Return the (x, y) coordinate for the center point of the cell that contains the specified text.  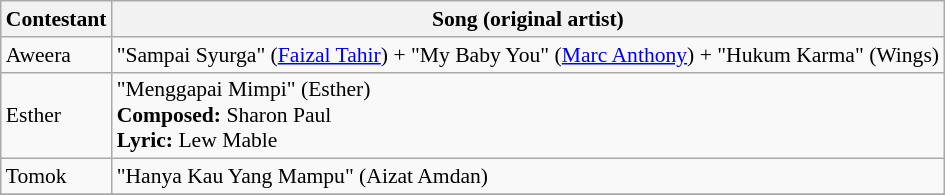
Contestant (56, 19)
"Hanya Kau Yang Mampu" (Aizat Amdan) (528, 177)
"Menggapai Mimpi" (Esther) Composed: Sharon Paul Lyric: Lew Mable (528, 116)
Song (original artist) (528, 19)
Aweera (56, 55)
"Sampai Syurga" (Faizal Tahir) + "My Baby You" (Marc Anthony) + "Hukum Karma" (Wings) (528, 55)
Esther (56, 116)
Tomok (56, 177)
